Capture the cell that displays the provided text and extract its [X, Y] central coordinate. 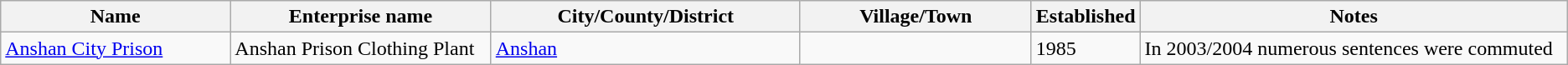
Anshan [645, 48]
1985 [1086, 48]
Anshan City Prison [116, 48]
City/County/District [645, 17]
In 2003/2004 numerous sentences were commuted [1354, 48]
Notes [1354, 17]
Name [116, 17]
Enterprise name [360, 17]
Established [1086, 17]
Village/Town [916, 17]
Anshan Prison Clothing Plant [360, 48]
